Return the (X, Y) coordinate for the center point of the cell that contains the specified text.  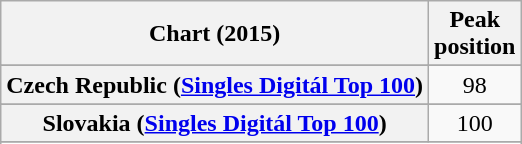
Peakposition (475, 34)
Chart (2015) (215, 34)
100 (475, 123)
Czech Republic (Singles Digitál Top 100) (215, 85)
98 (475, 85)
Slovakia (Singles Digitál Top 100) (215, 123)
